From the cell containing the given text, extract its center point as [X, Y] coordinate. 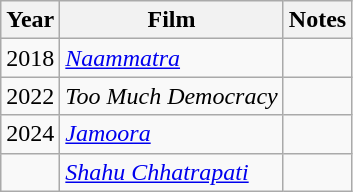
Film [172, 20]
Shahu Chhatrapati [172, 172]
Too Much Democracy [172, 96]
Naammatra [172, 58]
Year [30, 20]
Notes [317, 20]
2018 [30, 58]
2022 [30, 96]
2024 [30, 134]
Jamoora [172, 134]
